Return the (x, y) coordinate for the center point of the cell that contains the specified text.  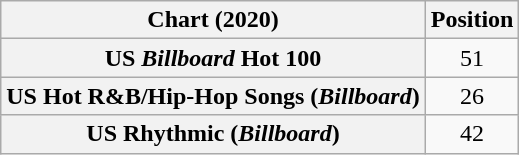
Chart (2020) (213, 20)
US Billboard Hot 100 (213, 58)
US Rhythmic (Billboard) (213, 134)
42 (472, 134)
26 (472, 96)
Position (472, 20)
51 (472, 58)
US Hot R&B/Hip-Hop Songs (Billboard) (213, 96)
